Output the [x, y] coordinate of the center of the cell containing the given text.  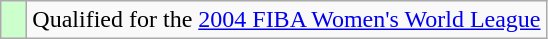
Qualified for the 2004 FIBA Women's World League [286, 20]
